For the text-containing cell, return its midpoint in (X, Y) coordinate format. 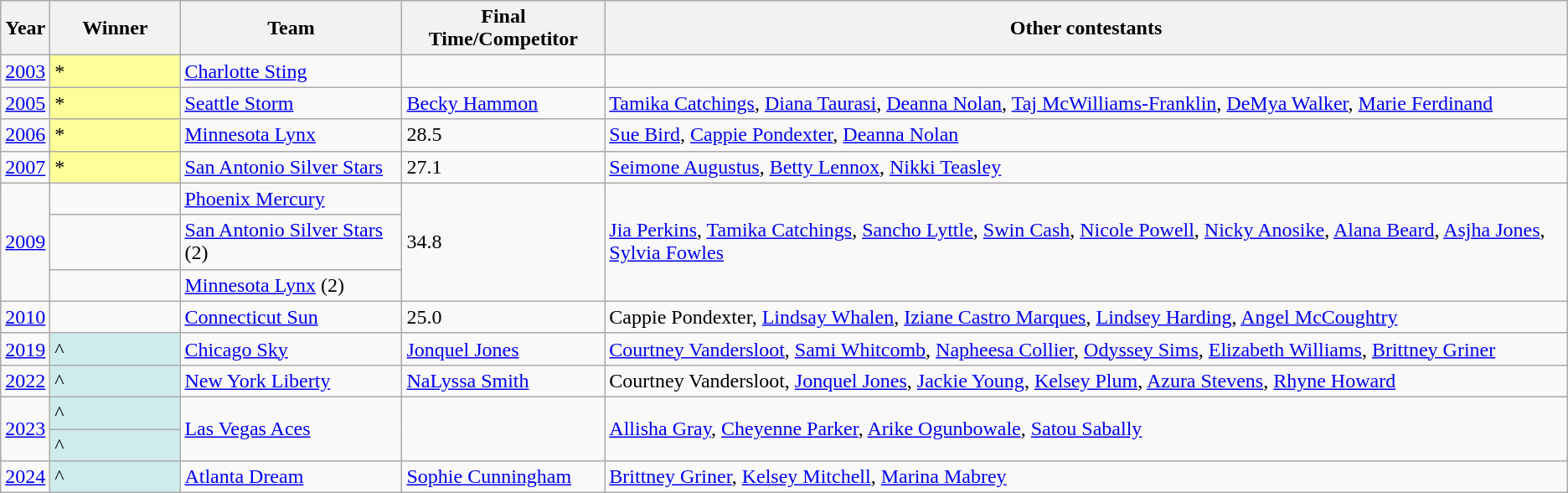
2009 (25, 241)
Brittney Griner, Kelsey Mitchell, Marina Mabrey (1086, 477)
Minnesota Lynx (291, 135)
San Antonio Silver Stars (291, 167)
Tamika Catchings, Diana Taurasi, Deanna Nolan, Taj McWilliams-Franklin, DeMya Walker, Marie Ferdinand (1086, 103)
Charlotte Sting (291, 71)
28.5 (503, 135)
2024 (25, 477)
2023 (25, 428)
2003 (25, 71)
Jonquel Jones (503, 349)
2006 (25, 135)
34.8 (503, 241)
Sophie Cunningham (503, 477)
Becky Hammon (503, 103)
Sue Bird, Cappie Pondexter, Deanna Nolan (1086, 135)
Other contestants (1086, 29)
Winner (116, 29)
Atlanta Dream (291, 477)
Courtney Vandersloot, Jonquel Jones, Jackie Young, Kelsey Plum, Azura Stevens, Rhyne Howard (1086, 381)
Jia Perkins, Tamika Catchings, Sancho Lyttle, Swin Cash, Nicole Powell, Nicky Anosike, Alana Beard, Asjha Jones, Sylvia Fowles (1086, 241)
Team (291, 29)
27.1 (503, 167)
Cappie Pondexter, Lindsay Whalen, Iziane Castro Marques, Lindsey Harding, Angel McCoughtry (1086, 317)
Seattle Storm (291, 103)
Las Vegas Aces (291, 428)
New York Liberty (291, 381)
2005 (25, 103)
Allisha Gray, Cheyenne Parker, Arike Ogunbowale, Satou Sabally (1086, 428)
Seimone Augustus, Betty Lennox, Nikki Teasley (1086, 167)
Connecticut Sun (291, 317)
Courtney Vandersloot, Sami Whitcomb, Napheesa Collier, Odyssey Sims, Elizabeth Williams, Brittney Griner (1086, 349)
25.0 (503, 317)
2007 (25, 167)
NaLyssa Smith (503, 381)
Final Time/Competitor (503, 29)
2019 (25, 349)
San Antonio Silver Stars (2) (291, 241)
2010 (25, 317)
Year (25, 29)
2022 (25, 381)
Phoenix Mercury (291, 199)
Chicago Sky (291, 349)
Minnesota Lynx (2) (291, 285)
